Output the (x, y) coordinate of the center of the cell containing the given text.  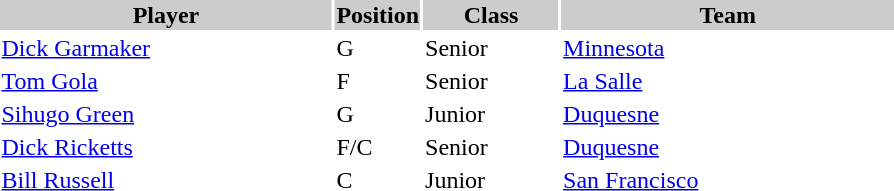
Team (728, 15)
Minnesota (728, 48)
Junior (492, 114)
Dick Garmaker (166, 48)
Tom Gola (166, 81)
Player (166, 15)
F (378, 81)
Dick Ricketts (166, 147)
Sihugo Green (166, 114)
Class (492, 15)
Position (378, 15)
La Salle (728, 81)
F/C (378, 147)
